For the text-containing cell, return its midpoint in (X, Y) coordinate format. 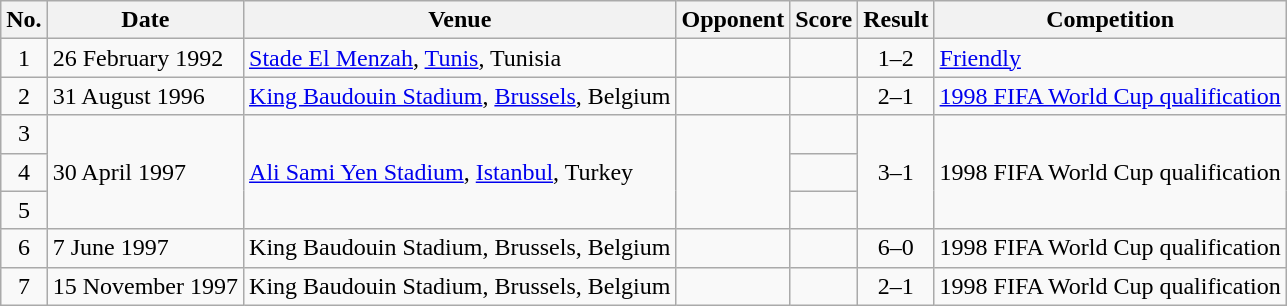
6 (24, 248)
No. (24, 20)
31 August 1996 (145, 96)
Venue (460, 20)
Competition (1110, 20)
Date (145, 20)
30 April 1997 (145, 172)
3–1 (896, 172)
Opponent (733, 20)
7 June 1997 (145, 248)
6–0 (896, 248)
7 (24, 286)
1 (24, 58)
15 November 1997 (145, 286)
Score (824, 20)
5 (24, 210)
Ali Sami Yen Stadium, Istanbul, Turkey (460, 172)
Stade El Menzah, Tunis, Tunisia (460, 58)
26 February 1992 (145, 58)
1–2 (896, 58)
Result (896, 20)
4 (24, 172)
3 (24, 134)
Friendly (1110, 58)
2 (24, 96)
